Return the (x, y) coordinate for the center point of the cell that contains the specified text.  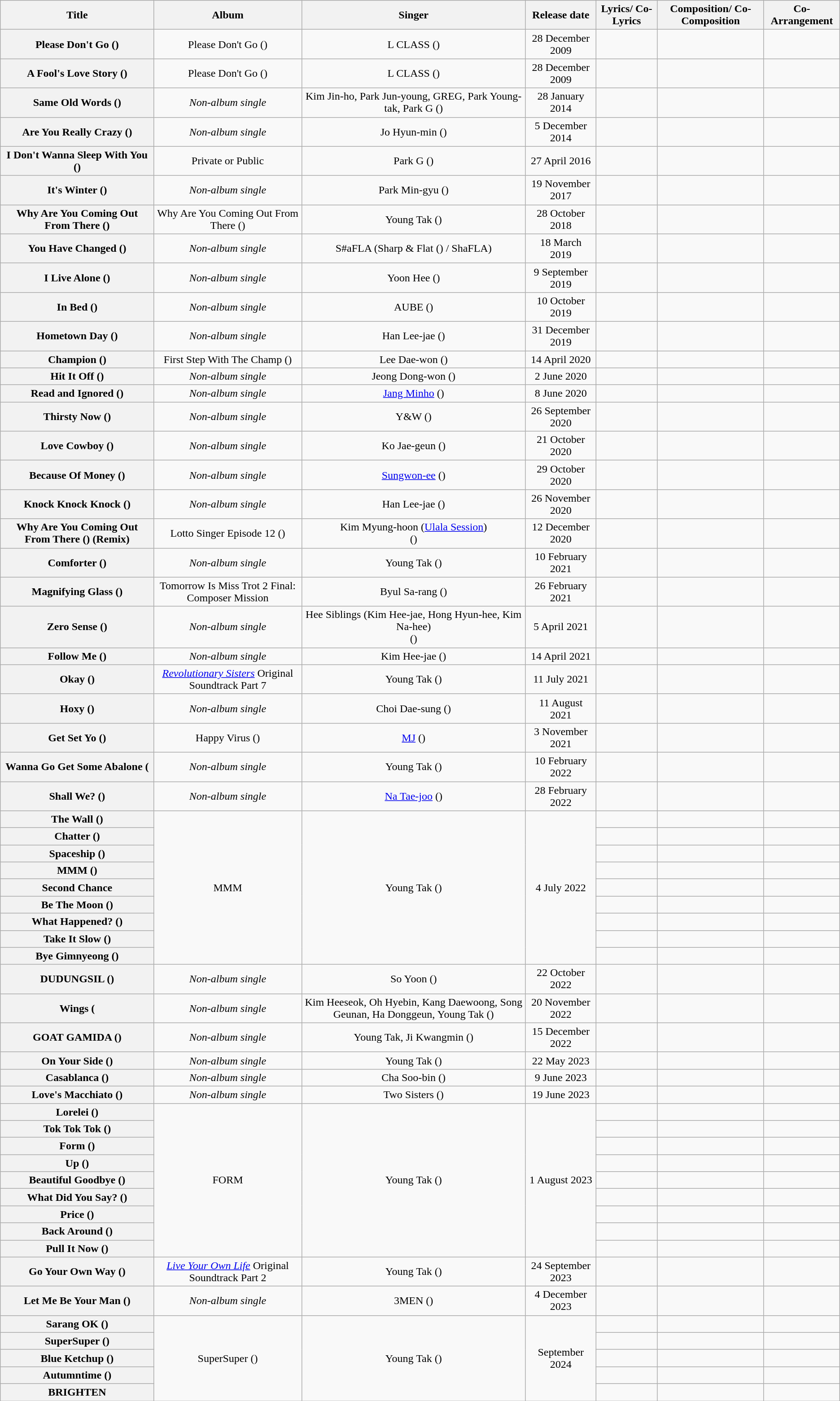
27 April 2016 (561, 161)
Bye Gimnyeong () (77, 956)
Kim Heeseok, Oh Hyebin, Kang Daewoong, Song Geunan, Ha Donggeun, Young Tak () (414, 1008)
18 March 2019 (561, 249)
Second Chance (77, 888)
8 June 2020 (561, 394)
Lyrics/ Co-Lyrics (626, 15)
26 September 2020 (561, 416)
Tomorrow Is Miss Trot 2 Final: Composer Mission (228, 591)
Release date (561, 15)
10 October 2019 (561, 307)
5 December 2014 (561, 132)
Lotto Singer Episode 12 () (228, 533)
28 February 2022 (561, 796)
A Fool's Love Story () (77, 74)
What Did You Say? () (77, 1197)
Singer (414, 15)
Pull It Now () (77, 1248)
Happy Virus () (228, 738)
S#aFLA (Sharp & Flat () / ShaFLA) (414, 249)
MMM (228, 888)
MMM () (77, 871)
Title (77, 15)
19 November 2017 (561, 190)
Hee Siblings (Kim Hee-jae, Hong Hyun-hee, Kim Na-hee) () (414, 627)
Lorelei () (77, 1112)
Thirsty Now () (77, 416)
5 April 2021 (561, 627)
Take It Slow () (77, 939)
Private or Public (228, 161)
Love Cowboy () (77, 446)
Kim Myung-hoon (Ulala Session) () (414, 533)
Price () (77, 1214)
Park G () (414, 161)
Why Are You Coming Out From There () (Remix) (77, 533)
Be The Moon () (77, 905)
Blue Ketchup () (77, 1358)
31 December 2019 (561, 336)
Beautiful Goodbye () (77, 1180)
Co-Arrangement (801, 15)
Wanna Go Get Some Abalone ( (77, 766)
Tok Tok Tok () (77, 1129)
Form () (77, 1146)
Jang Minho () (414, 394)
21 October 2020 (561, 446)
Love's Macchiato () (77, 1095)
Okay () (77, 679)
Let Me Be Your Man () (77, 1300)
12 December 2020 (561, 533)
14 April 2020 (561, 359)
Because Of Money () (77, 475)
Up () (77, 1163)
Champion () (77, 359)
Get Set Yo () (77, 738)
11 August 2021 (561, 708)
FORM (228, 1180)
Casablanca () (77, 1077)
AUBE () (414, 307)
Sungwon-ee () (414, 475)
24 September 2023 (561, 1272)
Read and Ignored () (77, 394)
4 December 2023 (561, 1300)
15 December 2022 (561, 1038)
28 January 2014 (561, 102)
Y&W () (414, 416)
GOAT GAMIDA () (77, 1038)
Hometown Day () (77, 336)
Choi Dae-sung () (414, 708)
Young Tak, Ji Kwangmin () (414, 1038)
September 2024 (561, 1358)
I Live Alone () (77, 277)
28 October 2018 (561, 219)
Spaceship () (77, 854)
Knock Knock Knock () (77, 504)
Revolutionary Sisters Original Soundtrack Part 7 (228, 679)
Hit It Off () (77, 377)
Ko Jae-geun () (414, 446)
Park Min-gyu () (414, 190)
Composition/ Co-Composition (711, 15)
22 May 2023 (561, 1060)
Jo Hyun-min () (414, 132)
Two Sisters () (414, 1095)
Album (228, 15)
BRIGHTEN (77, 1392)
Shall We? () (77, 796)
Jeong Dong-won () (414, 377)
So Yoon () (414, 979)
Comforter () (77, 563)
Kim Jin-ho, Park Jun-young, GREG, Park Young-tak, Park G () (414, 102)
10 February 2021 (561, 563)
9 June 2023 (561, 1077)
What Happened? () (77, 922)
4 July 2022 (561, 888)
First Step With The Champ () (228, 359)
2 June 2020 (561, 377)
The Wall () (77, 819)
Byul Sa-rang () (414, 591)
You Have Changed () (77, 249)
Sarang OK () (77, 1324)
26 November 2020 (561, 504)
Yoon Hee () (414, 277)
MJ () (414, 738)
1 August 2023 (561, 1180)
22 October 2022 (561, 979)
3MEN () (414, 1300)
Live Your Own Life Original Soundtrack Part 2 (228, 1272)
19 June 2023 (561, 1095)
Go Your Own Way () (77, 1272)
Hoxy () (77, 708)
Zero Sense () (77, 627)
Kim Hee-jae () (414, 656)
Back Around () (77, 1231)
Cha Soo-bin () (414, 1077)
3 November 2021 (561, 738)
29 October 2020 (561, 475)
14 April 2021 (561, 656)
Are You Really Crazy () (77, 132)
20 November 2022 (561, 1008)
I Don't Wanna Sleep With You () (77, 161)
26 February 2021 (561, 591)
Magnifying Glass () (77, 591)
Wings ( (77, 1008)
Chatter () (77, 836)
Lee Dae-won () (414, 359)
10 February 2022 (561, 766)
DUDUNGSIL () (77, 979)
Same Old Words () (77, 102)
On Your Side () (77, 1060)
Follow Me () (77, 656)
9 September 2019 (561, 277)
In Bed () (77, 307)
Autumntime () (77, 1375)
It's Winter () (77, 190)
11 July 2021 (561, 679)
Na Tae-joo () (414, 796)
